Pinpoint the cell where the given text exists, returning its (x, y) midpoint coordinate. 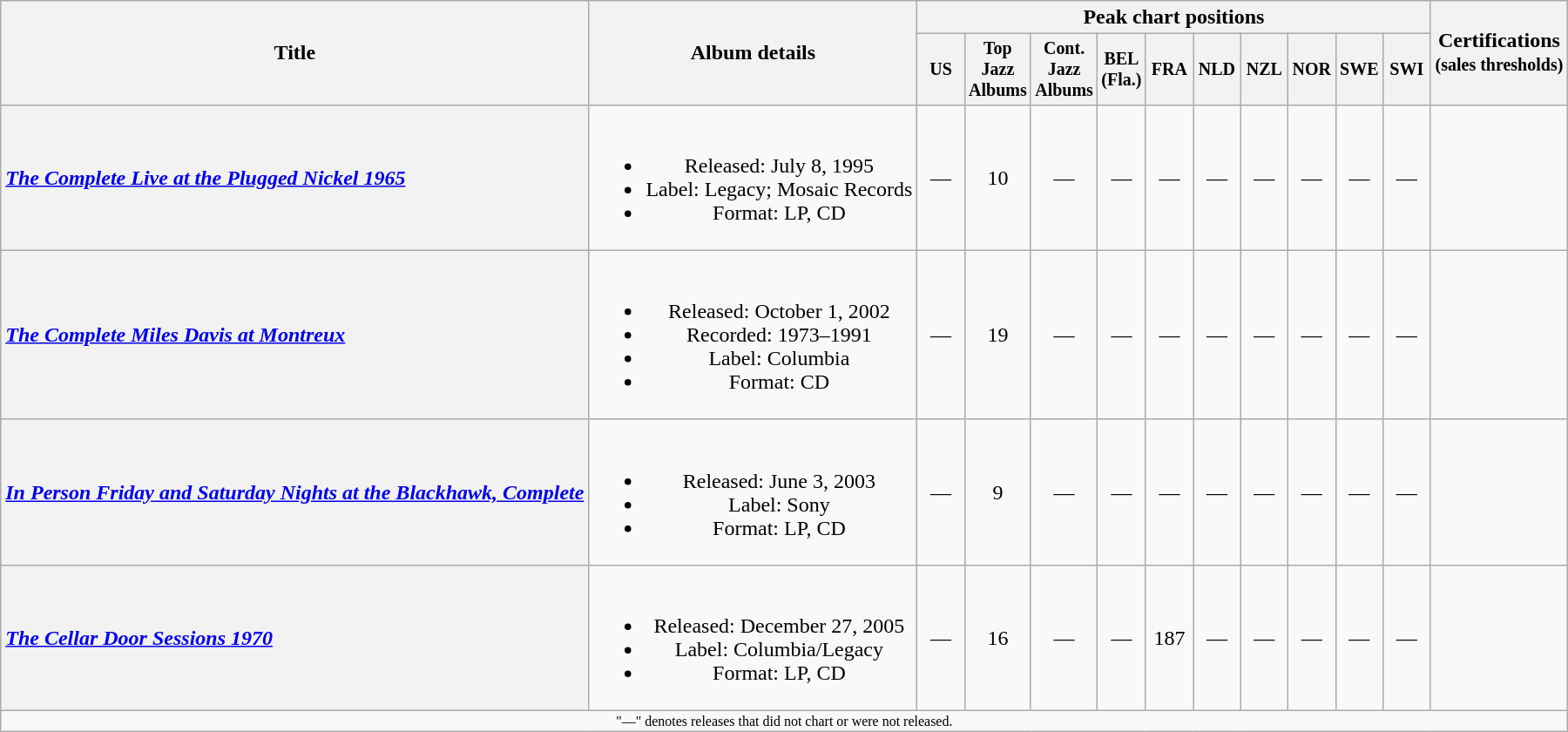
Released: July 8, 1995Label: Legacy; Mosaic RecordsFormat: LP, CD (753, 178)
SWE (1359, 70)
Released: October 1, 2002Recorded: 1973–1991Label: ColumbiaFormat: CD (753, 335)
NLD (1217, 70)
187 (1169, 638)
NZL (1264, 70)
10 (997, 178)
Top Jazz Albums (997, 70)
"—" denotes releases that did not chart or were not released. (784, 722)
Cont. Jazz Albums (1064, 70)
NOR (1312, 70)
Released: December 27, 2005Label: Columbia/LegacyFormat: LP, CD (753, 638)
FRA (1169, 70)
SWI (1407, 70)
9 (997, 491)
Album details (753, 53)
19 (997, 335)
The Complete Miles Davis at Montreux (294, 335)
In Person Friday and Saturday Nights at the Blackhawk, Complete (294, 491)
Released: June 3, 2003Label: SonyFormat: LP, CD (753, 491)
US (941, 70)
Title (294, 53)
16 (997, 638)
Certifications(sales thresholds) (1499, 53)
The Complete Live at the Plugged Nickel 1965 (294, 178)
Peak chart positions (1174, 17)
The Cellar Door Sessions 1970 (294, 638)
BEL (Fla.) (1122, 70)
